Return the [x, y] coordinate for the center point of the cell that contains the specified text.  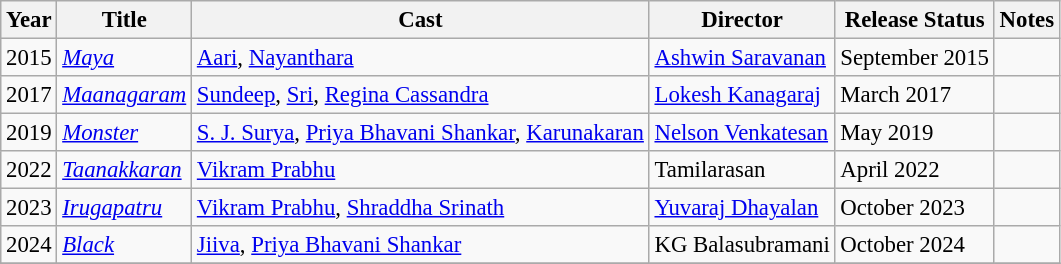
2019 [29, 133]
Taanakkaran [124, 170]
Vikram Prabhu, Shraddha Srinath [421, 208]
October 2024 [914, 245]
May 2019 [914, 133]
KG Balasubramani [742, 245]
Notes [1026, 20]
Jiiva, Priya Bhavani Shankar [421, 245]
October 2023 [914, 208]
2017 [29, 95]
2023 [29, 208]
Nelson Venkatesan [742, 133]
Yuvaraj Dhayalan [742, 208]
Ashwin Saravanan [742, 58]
Year [29, 20]
2022 [29, 170]
2024 [29, 245]
S. J. Surya, Priya Bhavani Shankar, Karunakaran [421, 133]
Maanagaram [124, 95]
Sundeep, Sri, Regina Cassandra [421, 95]
Title [124, 20]
Vikram Prabhu [421, 170]
September 2015 [914, 58]
Monster [124, 133]
Cast [421, 20]
Black [124, 245]
April 2022 [914, 170]
Maya [124, 58]
Director [742, 20]
2015 [29, 58]
Aari, Nayanthara [421, 58]
Irugapatru [124, 208]
Tamilarasan [742, 170]
Release Status [914, 20]
March 2017 [914, 95]
Lokesh Kanagaraj [742, 95]
